Determine the [X, Y] coordinate at the center of the cell enclosing the given text.  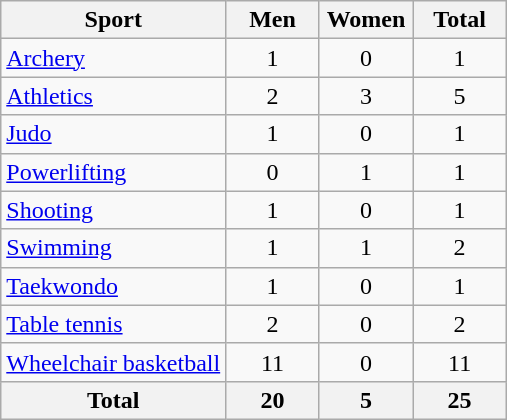
Men [273, 20]
Athletics [114, 96]
Judo [114, 134]
Archery [114, 58]
Sport [114, 20]
Taekwondo [114, 286]
20 [273, 400]
Table tennis [114, 324]
Powerlifting [114, 172]
25 [460, 400]
Shooting [114, 210]
Wheelchair basketball [114, 362]
3 [366, 96]
Swimming [114, 248]
Women [366, 20]
